Pinpoint the cell where the given text exists, returning its (x, y) midpoint coordinate. 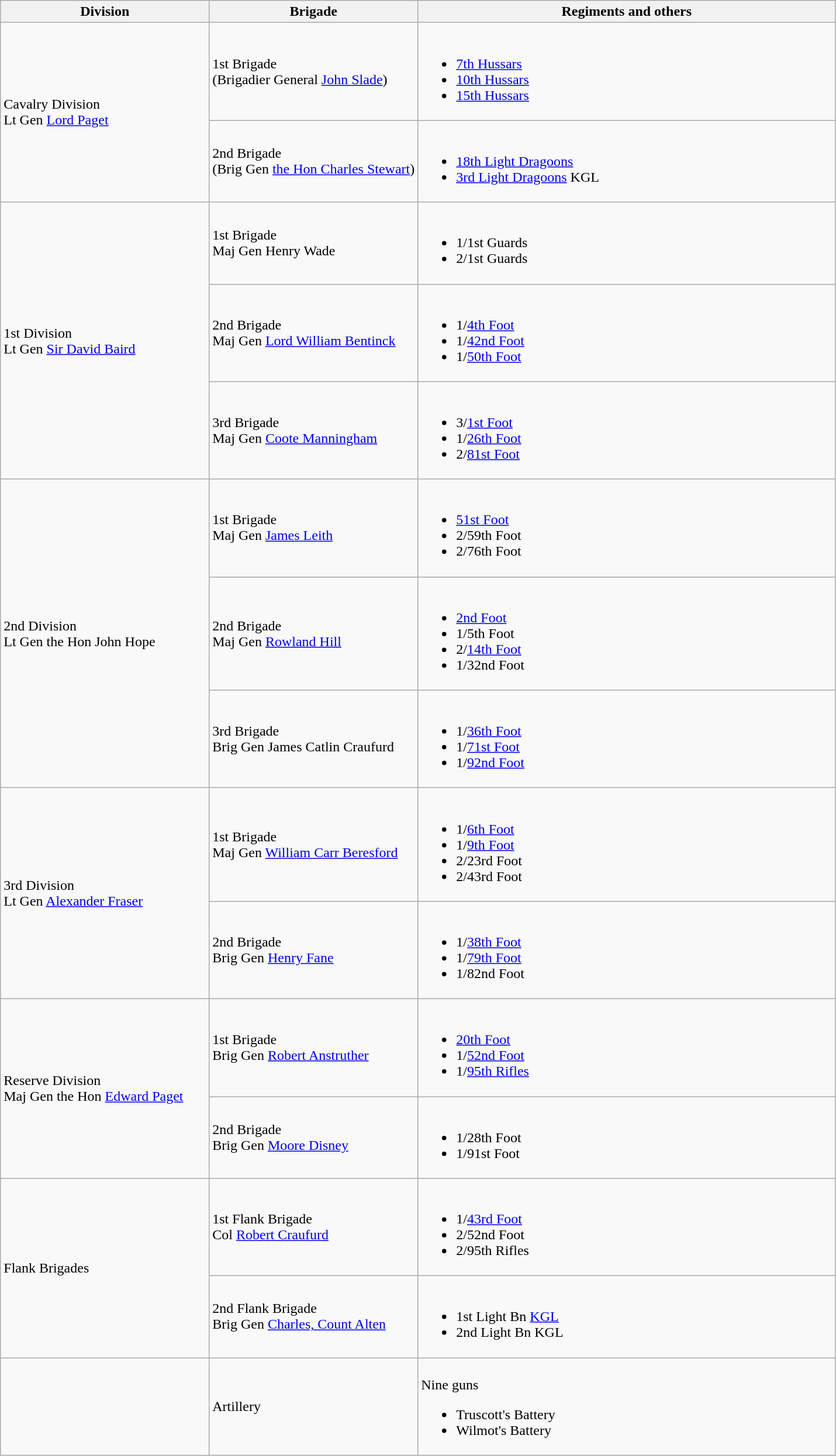
2nd BrigadeBrig Gen Moore Disney (313, 1137)
1/6th Foot1/9th Foot2/23rd Foot2/43rd Foot (627, 844)
1/36th Foot1/71st Foot1/92nd Foot (627, 739)
3rd BrigadeBrig Gen James Catlin Craufurd (313, 739)
Regiments and others (627, 12)
Cavalry Division Lt Gen Lord Paget (105, 112)
Division (105, 12)
1/43rd Foot2/52nd Foot2/95th Rifles (627, 1227)
2nd Brigade(Brig Gen the Hon Charles Stewart) (313, 161)
1st BrigadeBrig Gen Robert Anstruther (313, 1047)
2nd Foot1/5th Foot2/14th Foot1/32nd Foot (627, 633)
3rd DivisionLt Gen Alexander Fraser (105, 893)
Artillery (313, 1407)
1/38th Foot1/79th Foot1/82nd Foot (627, 950)
51st Foot2/59th Foot2/76th Foot (627, 528)
3rd BrigadeMaj Gen Coote Manningham (313, 430)
3/1st Foot1/26th Foot2/81st Foot (627, 430)
1st Light Bn KGL2nd Light Bn KGL (627, 1317)
2nd BrigadeBrig Gen Henry Fane (313, 950)
18th Light Dragoons3rd Light Dragoons KGL (627, 161)
1/4th Foot1/42nd Foot1/50th Foot (627, 333)
7th Hussars10th Hussars15th Hussars (627, 71)
1st BrigadeMaj Gen James Leith (313, 528)
Flank Brigades (105, 1268)
20th Foot1/52nd Foot1/95th Rifles (627, 1047)
2nd BrigadeMaj Gen Lord William Bentinck (313, 333)
Nine gunsTruscott's BatteryWilmot's Battery (627, 1407)
Brigade (313, 12)
1/1st Guards2/1st Guards (627, 243)
1st DivisionLt Gen Sir David Baird (105, 341)
1st BrigadeMaj Gen William Carr Beresford (313, 844)
1/28th Foot1/91st Foot (627, 1137)
2nd DivisionLt Gen the Hon John Hope (105, 633)
Reserve DivisionMaj Gen the Hon Edward Paget (105, 1088)
1st BrigadeMaj Gen Henry Wade (313, 243)
2nd Flank BrigadeBrig Gen Charles, Count Alten (313, 1317)
2nd BrigadeMaj Gen Rowland Hill (313, 633)
1st Brigade(Brigadier General John Slade) (313, 71)
1st Flank BrigadeCol Robert Craufurd (313, 1227)
